Output the [x, y] coordinate of the center of the cell containing the given text.  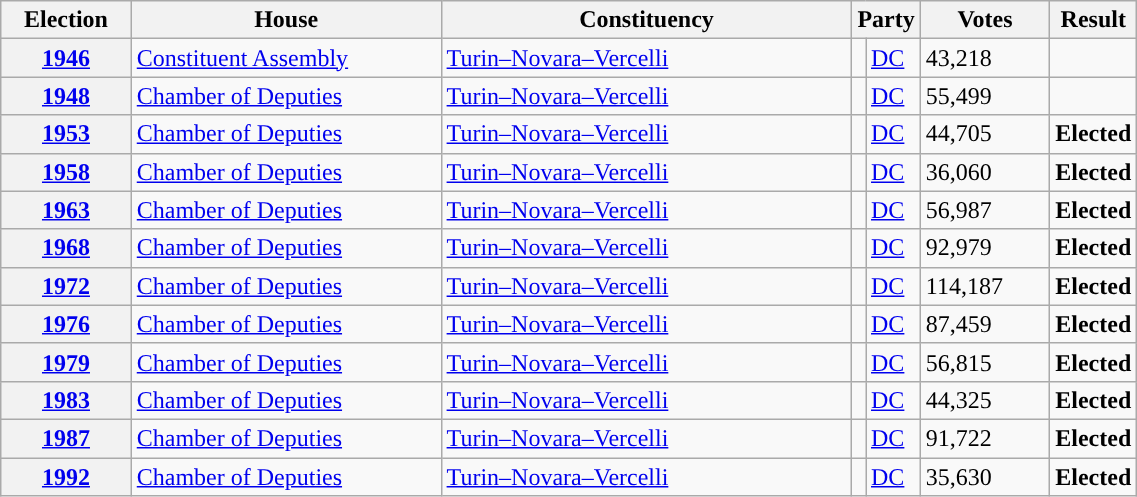
87,459 [984, 324]
91,722 [984, 438]
1983 [66, 400]
1987 [66, 438]
1979 [66, 362]
House [286, 20]
43,218 [984, 58]
35,630 [984, 477]
44,325 [984, 400]
1946 [66, 58]
56,815 [984, 362]
1968 [66, 248]
1958 [66, 172]
Constituent Assembly [286, 58]
1992 [66, 477]
55,499 [984, 96]
92,979 [984, 248]
1972 [66, 286]
1948 [66, 96]
114,187 [984, 286]
56,987 [984, 210]
36,060 [984, 172]
Votes [984, 20]
1963 [66, 210]
44,705 [984, 134]
Election [66, 20]
1953 [66, 134]
1976 [66, 324]
Party [886, 20]
Constituency [646, 20]
Result [1094, 20]
